Pinpoint the cell where the given text exists, returning its [X, Y] midpoint coordinate. 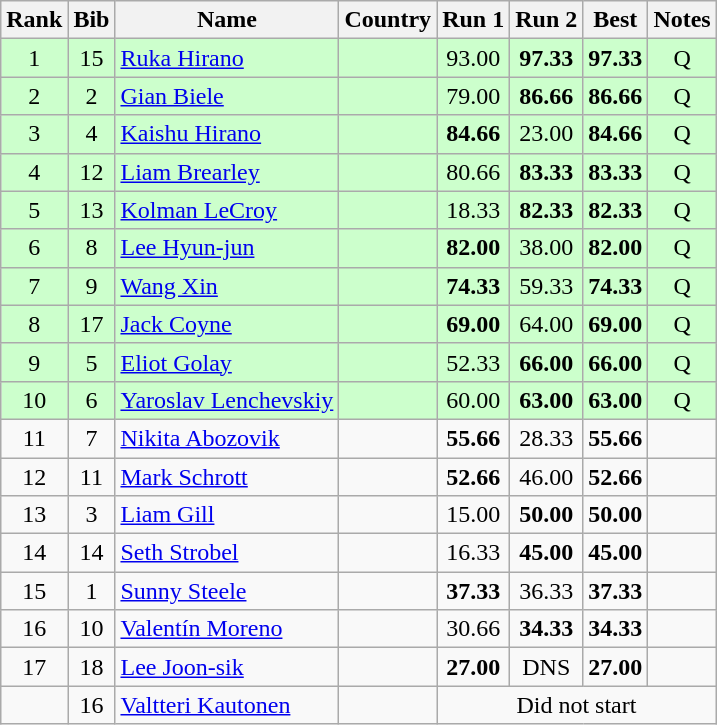
Lee Hyun-jun [227, 248]
23.00 [546, 134]
Jack Coyne [227, 324]
Did not start [577, 705]
59.33 [546, 286]
Liam Brearley [227, 172]
28.33 [546, 438]
Valtteri Kautonen [227, 705]
Gian Biele [227, 96]
80.66 [474, 172]
Kolman LeCroy [227, 210]
18.33 [474, 210]
16.33 [474, 553]
Sunny Steele [227, 591]
18 [92, 667]
Liam Gill [227, 515]
Ruka Hirano [227, 58]
Rank [34, 20]
Lee Joon-sik [227, 667]
Nikita Abozovik [227, 438]
Run 1 [474, 20]
Name [227, 20]
Wang Xin [227, 286]
Kaishu Hirano [227, 134]
15.00 [474, 515]
Valentín Moreno [227, 629]
Country [388, 20]
Eliot Golay [227, 362]
60.00 [474, 400]
Notes [682, 20]
36.33 [546, 591]
Mark Schrott [227, 477]
Run 2 [546, 20]
Bib [92, 20]
52.33 [474, 362]
Best [616, 20]
79.00 [474, 96]
DNS [546, 667]
38.00 [546, 248]
64.00 [546, 324]
46.00 [546, 477]
93.00 [474, 58]
30.66 [474, 629]
Seth Strobel [227, 553]
Yaroslav Lenchevskiy [227, 400]
